Extract the (x, y) coordinate from the center of the cell holding the provided text.  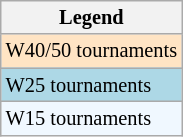
Legend (92, 17)
W15 tournaments (92, 118)
W25 tournaments (92, 85)
W40/50 tournaments (92, 51)
